Locate the cell with the specified text and output its (x, y) center coordinate. 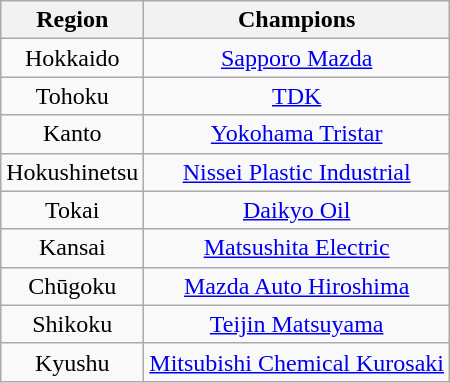
Tohoku (72, 96)
Mitsubishi Chemical Kurosaki (297, 362)
Tokai (72, 210)
Nissei Plastic Industrial (297, 172)
Hokkaido (72, 58)
Daikyo Oil (297, 210)
Mazda Auto Hiroshima (297, 286)
Hokushinetsu (72, 172)
Region (72, 20)
Teijin Matsuyama (297, 324)
Yokohama Tristar (297, 134)
Kyushu (72, 362)
Sapporo Mazda (297, 58)
TDK (297, 96)
Shikoku (72, 324)
Kansai (72, 248)
Champions (297, 20)
Matsushita Electric (297, 248)
Chūgoku (72, 286)
Kanto (72, 134)
